Locate the cell with the specified text and output its [X, Y] center coordinate. 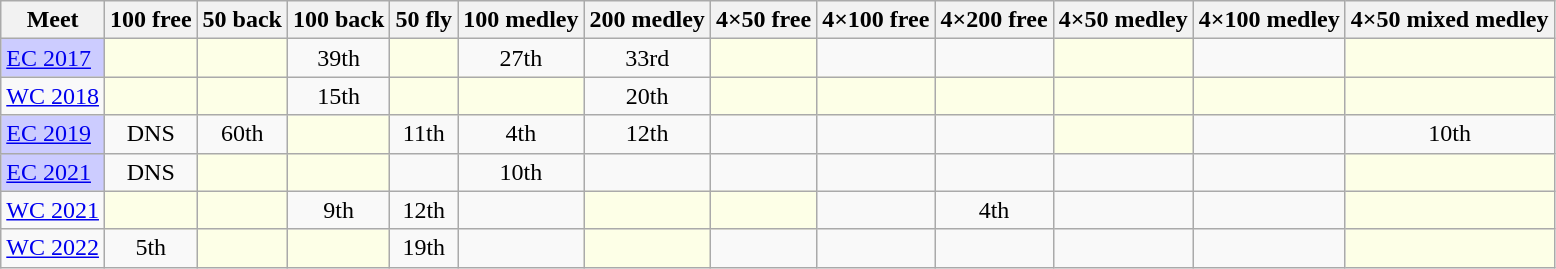
4×100 free [876, 20]
100 medley [521, 20]
Meet [53, 20]
33rd [647, 58]
100 back [338, 20]
EC 2017 [53, 58]
19th [424, 248]
WC 2021 [53, 210]
4×50 mixed medley [1450, 20]
EC 2021 [53, 172]
5th [150, 248]
EC 2019 [53, 134]
4×200 free [994, 20]
15th [338, 96]
WC 2018 [53, 96]
11th [424, 134]
50 back [242, 20]
100 free [150, 20]
39th [338, 58]
27th [521, 58]
9th [338, 210]
200 medley [647, 20]
4×100 medley [1269, 20]
4×50 free [763, 20]
50 fly [424, 20]
60th [242, 134]
20th [647, 96]
4×50 medley [1123, 20]
WC 2022 [53, 248]
